Determine the [X, Y] coordinate at the center of the cell enclosing the given text.  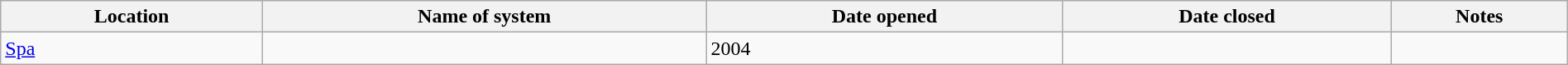
2004 [885, 48]
Date opened [885, 17]
Date closed [1227, 17]
Location [132, 17]
Name of system [485, 17]
Spa [132, 48]
Notes [1479, 17]
